Find where the given text appears and provide that cell's center as [x, y] coordinate. 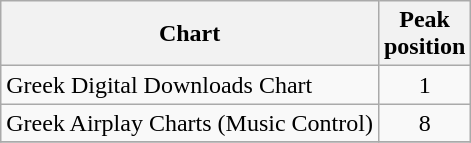
Chart [190, 34]
Greek Digital Downloads Chart [190, 85]
8 [424, 123]
Greek Airplay Charts (Music Control) [190, 123]
Peakposition [424, 34]
1 [424, 85]
